Provide the [x, y] coordinate of the cell's center where the given text is located.  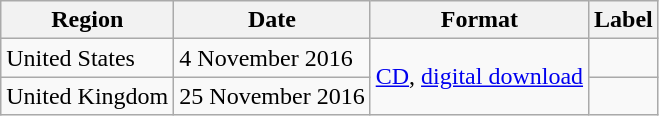
Label [624, 20]
Format [479, 20]
25 November 2016 [272, 96]
Region [88, 20]
United States [88, 58]
4 November 2016 [272, 58]
CD, digital download [479, 77]
United Kingdom [88, 96]
Date [272, 20]
